Locate the cell with the specified text and output its (x, y) center coordinate. 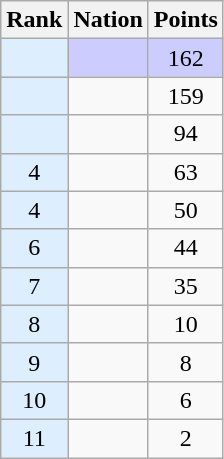
Points (186, 20)
159 (186, 96)
Nation (108, 20)
Rank (34, 20)
11 (34, 438)
50 (186, 210)
63 (186, 172)
7 (34, 286)
94 (186, 134)
44 (186, 248)
35 (186, 286)
9 (34, 362)
2 (186, 438)
162 (186, 58)
